Identify which cell holds the provided text, then report its (X, Y) central coordinate. 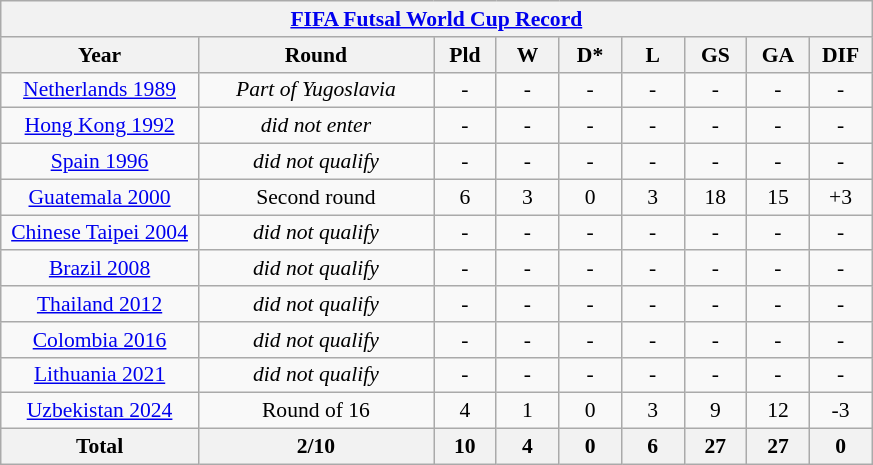
Colombia 2016 (100, 340)
Total (100, 447)
15 (778, 197)
Brazil 2008 (100, 269)
GA (778, 55)
12 (778, 411)
Second round (316, 197)
Uzbekistan 2024 (100, 411)
Lithuania 2021 (100, 375)
Part of Yugoslavia (316, 90)
Guatemala 2000 (100, 197)
did not enter (316, 126)
9 (716, 411)
Year (100, 55)
+3 (840, 197)
W (528, 55)
Hong Kong 1992 (100, 126)
Netherlands 1989 (100, 90)
Chinese Taipei 2004 (100, 233)
10 (466, 447)
Round of 16 (316, 411)
2/10 (316, 447)
Pld (466, 55)
1 (528, 411)
Spain 1996 (100, 162)
DIF (840, 55)
Round (316, 55)
-3 (840, 411)
18 (716, 197)
D* (590, 55)
Thailand 2012 (100, 304)
GS (716, 55)
FIFA Futsal World Cup Record (436, 19)
L (652, 55)
